Find where the given text appears and provide that cell's center as [x, y] coordinate. 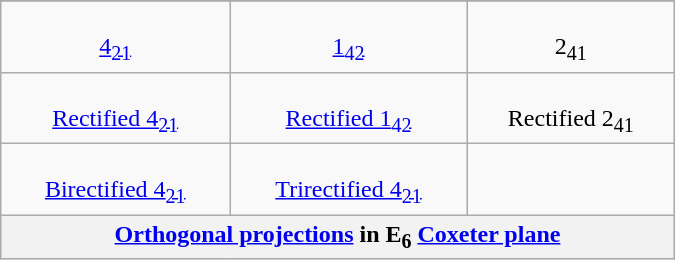
241 [570, 36]
421 [116, 36]
Rectified 241 [570, 108]
Rectified 421 [116, 108]
Orthogonal projections in E6 Coxeter plane [338, 237]
Trirectified 421 [349, 178]
Rectified 142 [349, 108]
142 [349, 36]
Birectified 421 [116, 178]
